Detect which cell encompasses the target text, then output its [x, y] center coordinate. 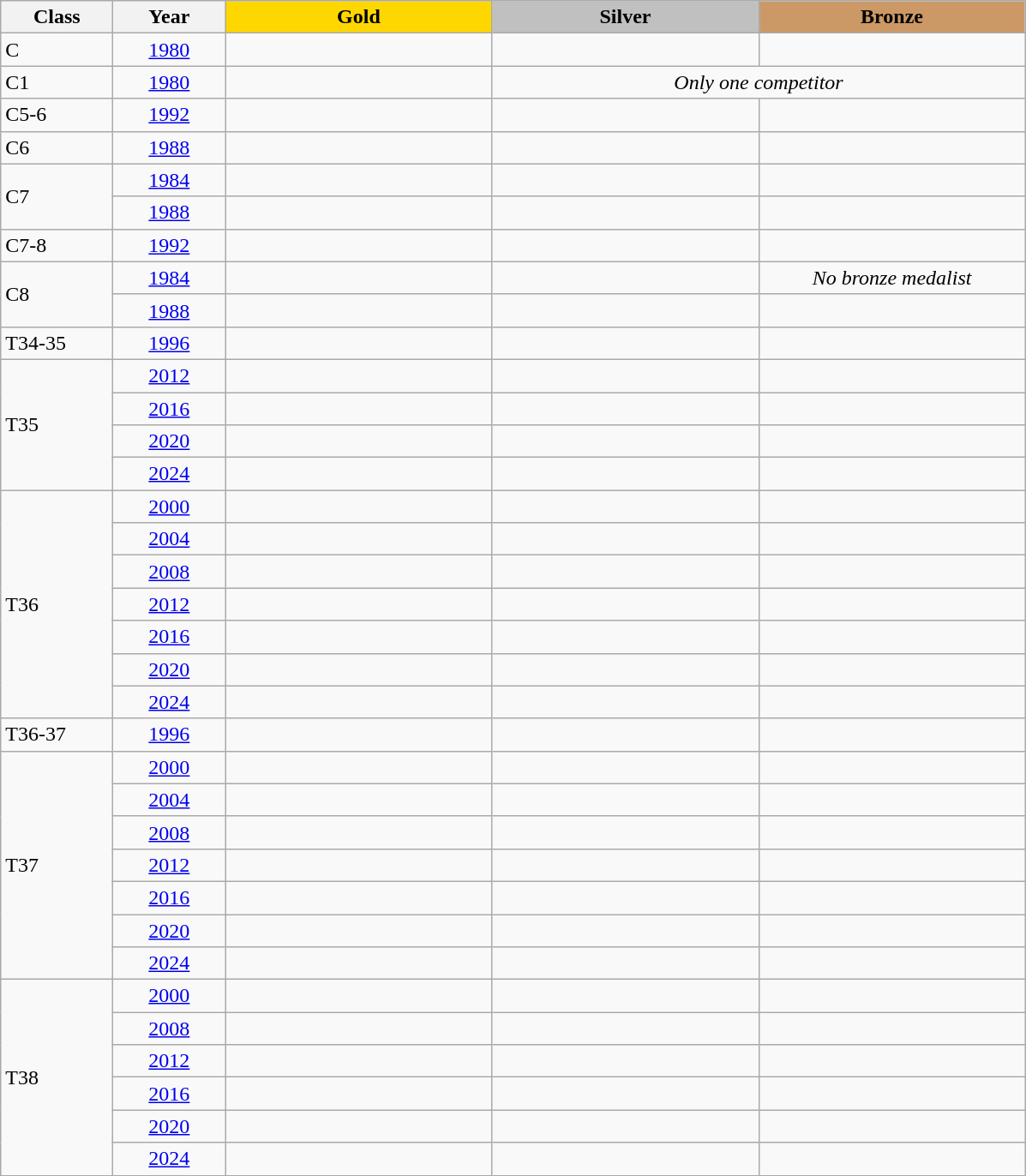
C [57, 50]
T38 [57, 1077]
Bronze [891, 17]
T35 [57, 424]
T34-35 [57, 343]
C7 [57, 196]
Only one competitor [759, 82]
T36 [57, 604]
Gold [358, 17]
No bronze medalist [891, 278]
C6 [57, 147]
Year [170, 17]
Silver [626, 17]
Class [57, 17]
C8 [57, 294]
T36-37 [57, 735]
C1 [57, 82]
C5-6 [57, 115]
C7-8 [57, 245]
T37 [57, 865]
